Return [X, Y] of the center of cell containing provided text 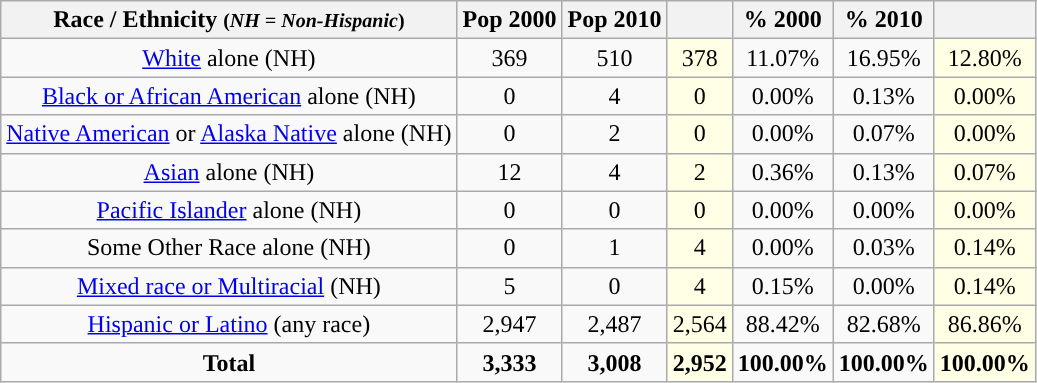
Black or African American alone (NH) [229, 96]
3,333 [510, 362]
% 2000 [782, 20]
% 2010 [884, 20]
Native American or Alaska Native alone (NH) [229, 134]
Total [229, 362]
86.86% [984, 324]
Pop 2000 [510, 20]
16.95% [884, 58]
0.36% [782, 172]
12 [510, 172]
12.80% [984, 58]
2,564 [700, 324]
Pop 2010 [614, 20]
3,008 [614, 362]
Asian alone (NH) [229, 172]
2,487 [614, 324]
Mixed race or Multiracial (NH) [229, 286]
82.68% [884, 324]
369 [510, 58]
1 [614, 248]
Pacific Islander alone (NH) [229, 210]
5 [510, 286]
2,947 [510, 324]
0.03% [884, 248]
White alone (NH) [229, 58]
Hispanic or Latino (any race) [229, 324]
2,952 [700, 362]
0.15% [782, 286]
88.42% [782, 324]
11.07% [782, 58]
510 [614, 58]
Race / Ethnicity (NH = Non-Hispanic) [229, 20]
378 [700, 58]
Some Other Race alone (NH) [229, 248]
